Return the [x, y] coordinate for the center point of the cell that contains the specified text.  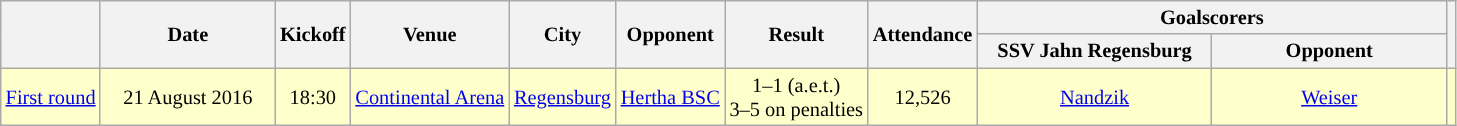
Attendance [922, 34]
City [562, 34]
Result [796, 34]
Goalscorers [1212, 17]
Regensburg [562, 97]
Continental Arena [430, 97]
First round [51, 97]
Kickoff [312, 34]
18:30 [312, 97]
12,526 [922, 97]
1–1 (a.e.t.) 3–5 on penalties [796, 97]
Venue [430, 34]
21 August 2016 [188, 97]
Date [188, 34]
Weiser [1330, 97]
SSV Jahn Regensburg [1094, 51]
Nandzik [1094, 97]
Hertha BSC [670, 97]
